For the text-containing cell, return its midpoint in [x, y] coordinate format. 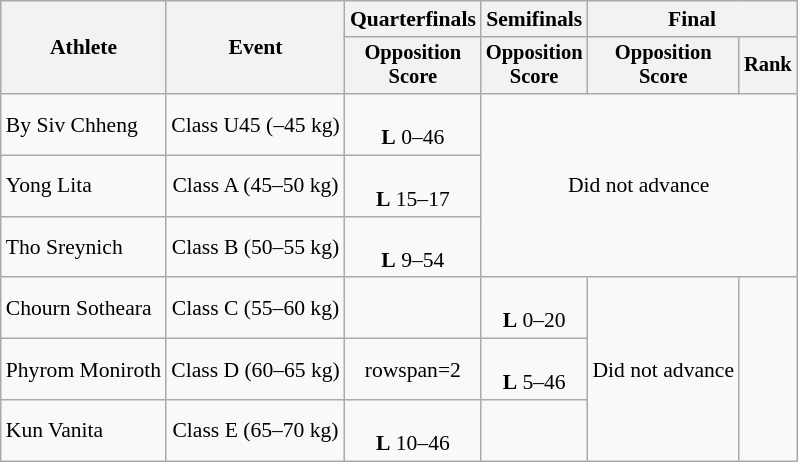
Phyrom Moniroth [84, 370]
Event [256, 48]
rowspan=2 [413, 370]
Semifinals [534, 19]
Class B (50–55 kg) [256, 248]
L 15–17 [413, 186]
Yong Lita [84, 186]
By Siv Chheng [84, 124]
Tho Sreynich [84, 248]
L 5–46 [534, 370]
L 0–20 [534, 308]
Class E (65–70 kg) [256, 430]
Class D (60–65 kg) [256, 370]
Quarterfinals [413, 19]
L 9–54 [413, 248]
Athlete [84, 48]
Class C (55–60 kg) [256, 308]
Class A (45–50 kg) [256, 186]
Kun Vanita [84, 430]
Chourn Sotheara [84, 308]
Final [692, 19]
Rank [768, 66]
Class U45 (–45 kg) [256, 124]
L 0–46 [413, 124]
L 10–46 [413, 430]
